Locate the cell with the specified text and output its [X, Y] center coordinate. 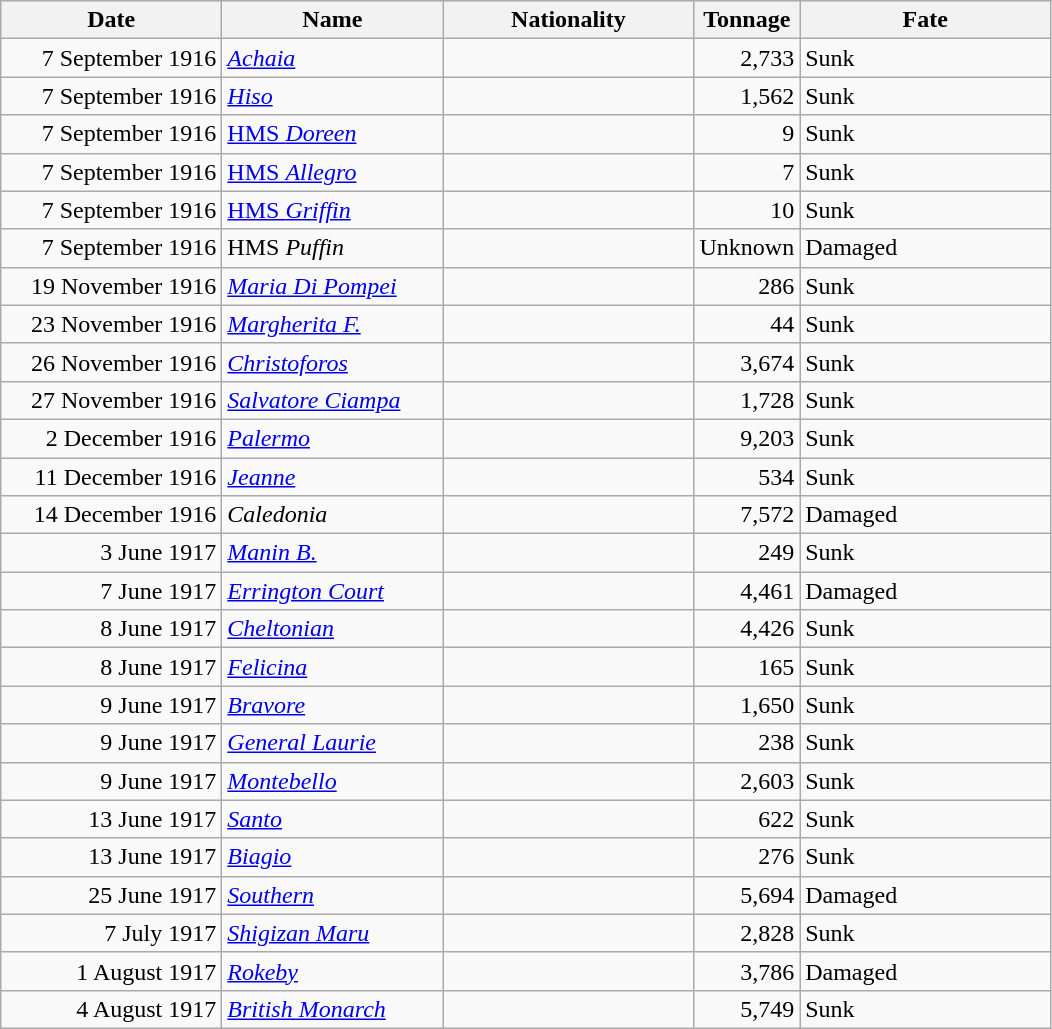
HMS Griffin [332, 210]
5,749 [747, 1009]
Fate [926, 20]
276 [747, 857]
Biagio [332, 857]
5,694 [747, 895]
Tonnage [747, 20]
3 June 1917 [112, 553]
Caledonia [332, 515]
HMS Doreen [332, 134]
Palermo [332, 438]
238 [747, 743]
9,203 [747, 438]
286 [747, 286]
4,461 [747, 591]
7 June 1917 [112, 591]
9 [747, 134]
1,728 [747, 400]
Nationality [568, 20]
249 [747, 553]
25 June 1917 [112, 895]
Name [332, 20]
Errington Court [332, 591]
Unknown [747, 248]
1,562 [747, 96]
2 December 1916 [112, 438]
Cheltonian [332, 629]
2,733 [747, 58]
1 August 1917 [112, 971]
Christoforos [332, 362]
British Monarch [332, 1009]
19 November 1916 [112, 286]
3,786 [747, 971]
44 [747, 324]
11 December 1916 [112, 477]
2,603 [747, 781]
Jeanne [332, 477]
Maria Di Pompei [332, 286]
7 [747, 172]
7,572 [747, 515]
26 November 1916 [112, 362]
HMS Allegro [332, 172]
Southern [332, 895]
7 July 1917 [112, 933]
Hiso [332, 96]
10 [747, 210]
14 December 1916 [112, 515]
HMS Puffin [332, 248]
4 August 1917 [112, 1009]
23 November 1916 [112, 324]
Salvatore Ciampa [332, 400]
Margherita F. [332, 324]
Montebello [332, 781]
Date [112, 20]
General Laurie [332, 743]
165 [747, 667]
Rokeby [332, 971]
Achaia [332, 58]
3,674 [747, 362]
4,426 [747, 629]
Felicina [332, 667]
Shigizan Maru [332, 933]
27 November 1916 [112, 400]
1,650 [747, 705]
2,828 [747, 933]
Bravore [332, 705]
Manin B. [332, 553]
622 [747, 819]
534 [747, 477]
Santo [332, 819]
